Locate the cell with the specified text and output its [x, y] center coordinate. 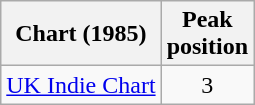
UK Indie Chart [81, 85]
Chart (1985) [81, 34]
3 [207, 85]
Peakposition [207, 34]
